From the cell containing the given text, extract its center point as [x, y] coordinate. 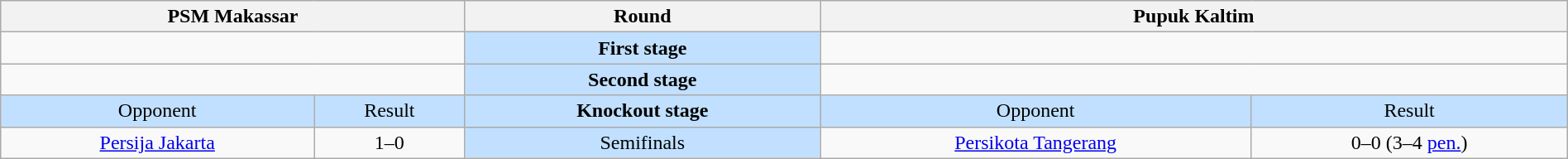
0–0 (3–4 pen.) [1409, 142]
Round [642, 17]
First stage [642, 48]
Pupuk Kaltim [1194, 17]
Semifinals [642, 142]
Persikota Tangerang [1035, 142]
Persija Jakarta [157, 142]
Second stage [642, 79]
PSM Makassar [233, 17]
1–0 [390, 142]
Knockout stage [642, 111]
